Search for the cell housing the specified text and yield its (x, y) center coordinate. 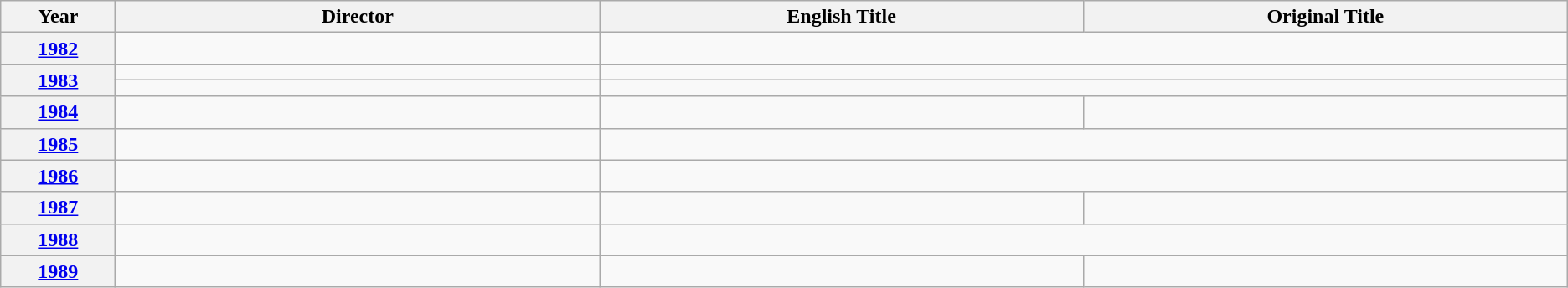
1986 (59, 176)
1982 (59, 49)
1984 (59, 112)
Director (358, 17)
1988 (59, 239)
English Title (842, 17)
1989 (59, 271)
1985 (59, 144)
Original Title (1325, 17)
1983 (59, 80)
Year (59, 17)
1987 (59, 208)
